Return [X, Y] of the center of cell containing provided text 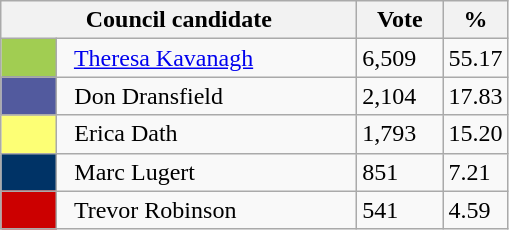
Don Dransfield [207, 96]
7.21 [476, 172]
541 [400, 210]
Erica Dath [207, 134]
851 [400, 172]
1,793 [400, 134]
6,509 [400, 58]
4.59 [476, 210]
Council candidate [179, 20]
Theresa Kavanagh [207, 58]
Trevor Robinson [207, 210]
% [476, 20]
2,104 [400, 96]
Marc Lugert [207, 172]
Vote [400, 20]
17.83 [476, 96]
55.17 [476, 58]
15.20 [476, 134]
